Output the (X, Y) coordinate of the center of the cell containing the given text.  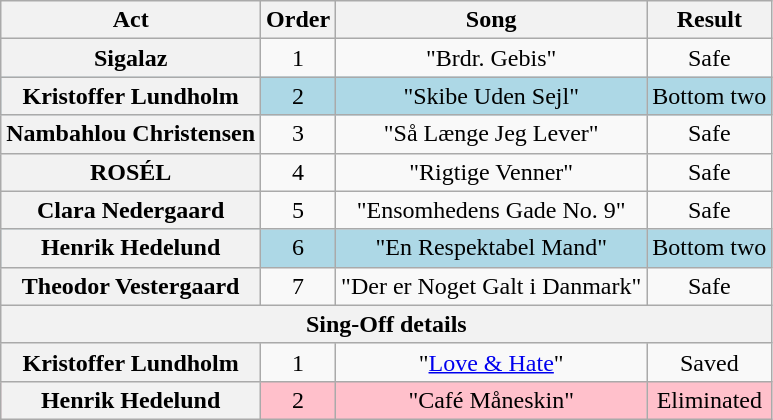
6 (298, 248)
Result (710, 20)
"Skibe Uden Sejl" (492, 96)
Order (298, 20)
Saved (710, 362)
Act (131, 20)
Eliminated (710, 400)
3 (298, 134)
Sing-Off details (386, 324)
"Så Længe Jeg Lever" (492, 134)
5 (298, 210)
ROSÉL (131, 172)
4 (298, 172)
"Brdr. Gebis" (492, 58)
Sigalaz (131, 58)
Song (492, 20)
Nambahlou Christensen (131, 134)
7 (298, 286)
"Der er Noget Galt i Danmark" (492, 286)
"Ensomhedens Gade No. 9" (492, 210)
"En Respektabel Mand" (492, 248)
Theodor Vestergaard (131, 286)
"Café Måneskin" (492, 400)
"Rigtige Venner" (492, 172)
"Love & Hate" (492, 362)
Clara Nedergaard (131, 210)
